Locate the cell with the specified text and output its [X, Y] center coordinate. 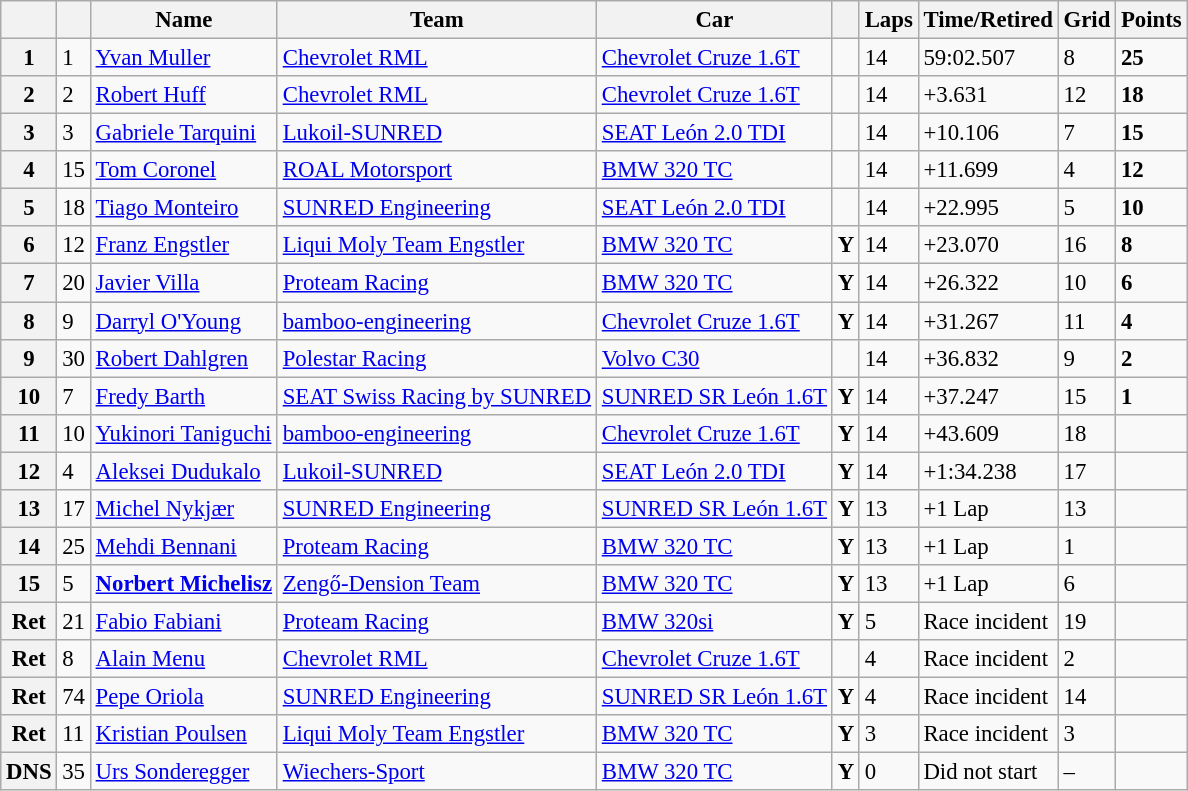
Robert Dahlgren [184, 358]
Aleksei Dudukalo [184, 471]
+31.267 [988, 321]
DNS [29, 772]
+36.832 [988, 358]
0 [888, 772]
Volvo C30 [714, 358]
16 [1086, 245]
Polestar Racing [436, 358]
Team [436, 20]
Robert Huff [184, 95]
Grid [1086, 20]
74 [74, 697]
+3.631 [988, 95]
Michel Nykjær [184, 509]
21 [74, 621]
Franz Engstler [184, 245]
+26.322 [988, 283]
Car [714, 20]
Fabio Fabiani [184, 621]
Darryl O'Young [184, 321]
+43.609 [988, 433]
Time/Retired [988, 20]
Gabriele Tarquini [184, 133]
Points [1152, 20]
35 [74, 772]
Fredy Barth [184, 396]
– [1086, 772]
20 [74, 283]
Tom Coronel [184, 170]
+37.247 [988, 396]
Zengő-Dension Team [436, 584]
Urs Sonderegger [184, 772]
ROAL Motorsport [436, 170]
Laps [888, 20]
Yvan Muller [184, 58]
Wiechers-Sport [436, 772]
30 [74, 358]
SEAT Swiss Racing by SUNRED [436, 396]
Javier Villa [184, 283]
+22.995 [988, 208]
Mehdi Bennani [184, 546]
+1:34.238 [988, 471]
+23.070 [988, 245]
Pepe Oriola [184, 697]
Name [184, 20]
Alain Menu [184, 659]
BMW 320si [714, 621]
19 [1086, 621]
59:02.507 [988, 58]
Norbert Michelisz [184, 584]
+10.106 [988, 133]
Yukinori Taniguchi [184, 433]
Did not start [988, 772]
+11.699 [988, 170]
Kristian Poulsen [184, 734]
Tiago Monteiro [184, 208]
